Identify which cell holds the provided text, then report its [x, y] central coordinate. 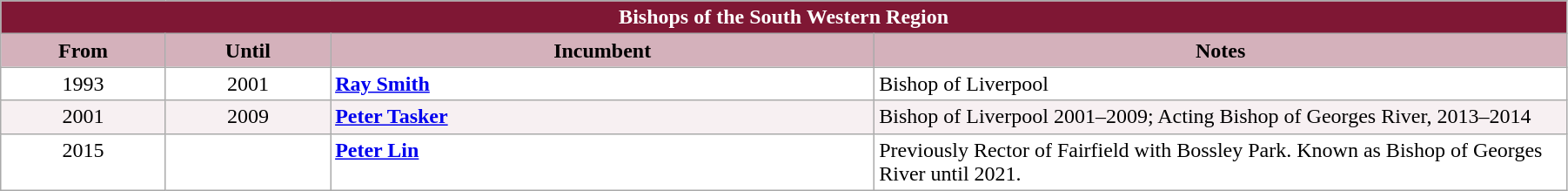
2009 [247, 117]
Until [247, 51]
Ray Smith [602, 84]
From [84, 51]
2015 [84, 162]
Notes [1221, 51]
Previously Rector of Fairfield with Bossley Park. Known as Bishop of Georges River until 2021. [1221, 162]
Bishops of the South Western Region [784, 17]
Peter Tasker [602, 117]
Peter Lin [602, 162]
Bishop of Liverpool [1221, 84]
1993 [84, 84]
Bishop of Liverpool 2001–2009; Acting Bishop of Georges River, 2013–2014 [1221, 117]
Incumbent [602, 51]
